Find where the given text appears and provide that cell's center as [x, y] coordinate. 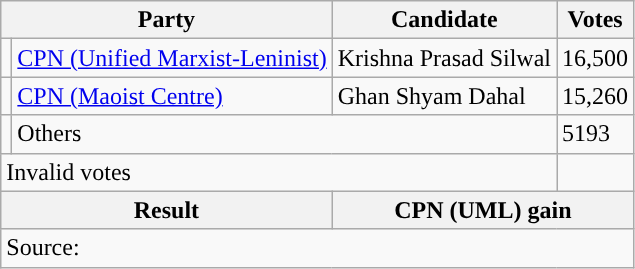
CPN (Unified Marxist-Leninist) [172, 58]
CPN (Maoist Centre) [172, 96]
16,500 [596, 58]
Others [284, 134]
Ghan Shyam Dahal [444, 96]
CPN (UML) gain [482, 210]
Krishna Prasad Silwal [444, 58]
15,260 [596, 96]
5193 [596, 134]
Party [166, 20]
Candidate [444, 20]
Result [166, 210]
Invalid votes [279, 172]
Votes [596, 20]
Source: [318, 248]
